Detect which cell encompasses the target text, then output its [x, y] center coordinate. 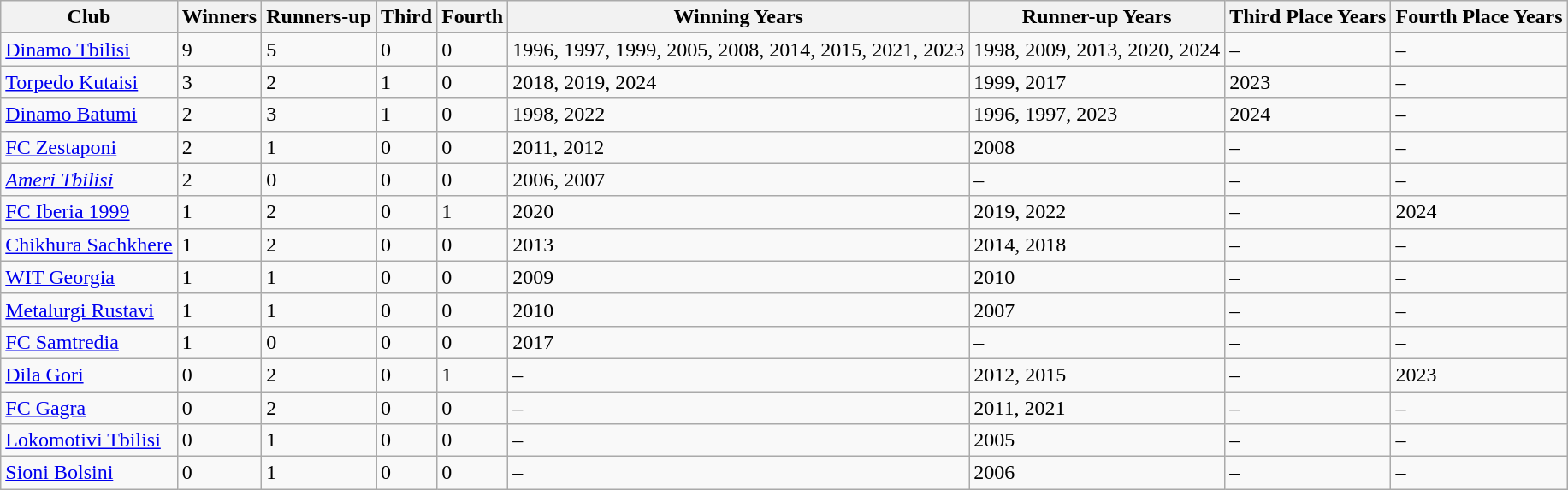
Third [407, 17]
Club [89, 17]
Winners [219, 17]
FC Iberia 1999 [89, 212]
2012, 2015 [1097, 375]
2011, 2012 [739, 147]
Torpedo Kutaisi [89, 82]
9 [219, 50]
2014, 2018 [1097, 245]
Winning Years [739, 17]
FC Gagra [89, 408]
2011, 2021 [1097, 408]
2006 [1097, 473]
Fourth Place Years [1479, 17]
2008 [1097, 147]
Runners-up [319, 17]
1998, 2009, 2013, 2020, 2024 [1097, 50]
2009 [739, 277]
Ameri Tbilisi [89, 180]
2006, 2007 [739, 180]
Dinamo Batumi [89, 115]
2017 [739, 342]
1999, 2017 [1097, 82]
Sioni Bolsini [89, 473]
Dila Gori [89, 375]
2013 [739, 245]
FC Samtredia [89, 342]
Lokomotivi Tbilisi [89, 440]
Fourth [472, 17]
Third Place Years [1308, 17]
2018, 2019, 2024 [739, 82]
Chikhura Sachkhere [89, 245]
1996, 1997, 1999, 2005, 2008, 2014, 2015, 2021, 2023 [739, 50]
2005 [1097, 440]
1996, 1997, 2023 [1097, 115]
5 [319, 50]
2020 [739, 212]
Metalurgi Rustavi [89, 310]
WIT Georgia [89, 277]
2019, 2022 [1097, 212]
FC Zestaponi [89, 147]
Dinamo Tbilisi [89, 50]
Runner-up Years [1097, 17]
2007 [1097, 310]
1998, 2022 [739, 115]
